Pinpoint the cell where the given text exists, returning its [X, Y] midpoint coordinate. 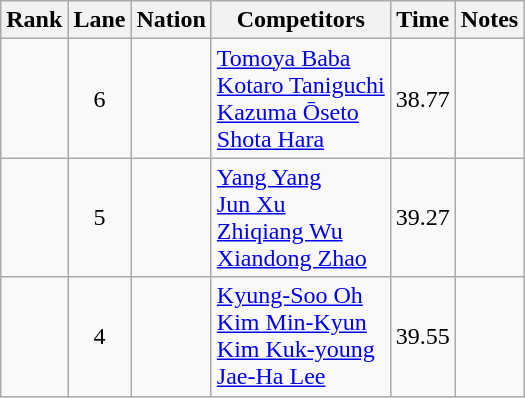
39.55 [422, 336]
Time [422, 20]
39.27 [422, 218]
Notes [489, 20]
Rank [34, 20]
Yang YangJun XuZhiqiang WuXiandong Zhao [300, 218]
Competitors [300, 20]
38.77 [422, 98]
Nation [171, 20]
6 [100, 98]
Tomoya BabaKotaro TaniguchiKazuma ŌsetoShota Hara [300, 98]
4 [100, 336]
Lane [100, 20]
Kyung-Soo OhKim Min-KyunKim Kuk-youngJae-Ha Lee [300, 336]
5 [100, 218]
